Extract the (X, Y) coordinate from the center of the cell holding the provided text.  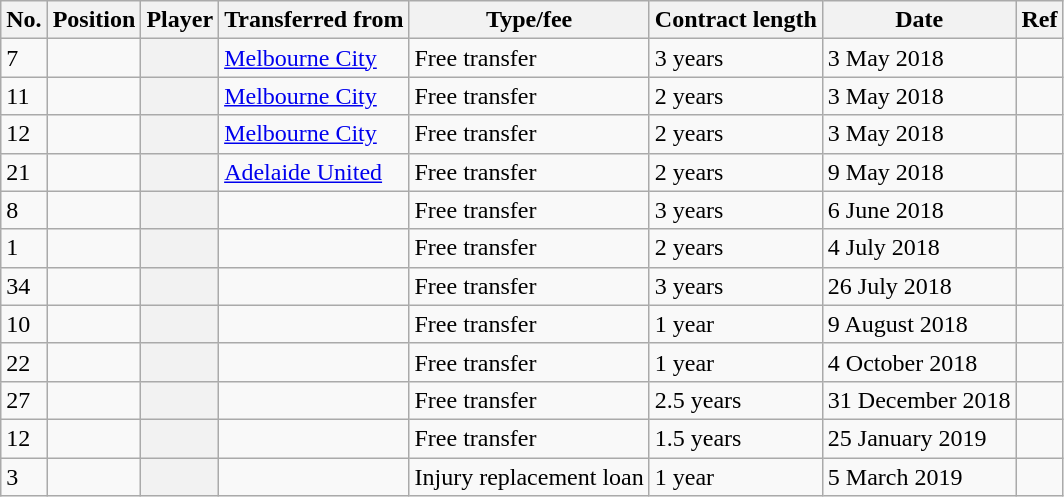
6 June 2018 (919, 210)
4 October 2018 (919, 362)
Contract length (736, 20)
27 (24, 400)
No. (24, 20)
34 (24, 286)
21 (24, 172)
Date (919, 20)
3 (24, 477)
26 July 2018 (919, 286)
2.5 years (736, 400)
7 (24, 58)
4 July 2018 (919, 248)
9 May 2018 (919, 172)
Position (94, 20)
Type/fee (529, 20)
1 (24, 248)
10 (24, 324)
Injury replacement loan (529, 477)
Transferred from (314, 20)
Adelaide United (314, 172)
5 March 2019 (919, 477)
9 August 2018 (919, 324)
Ref (1040, 20)
31 December 2018 (919, 400)
22 (24, 362)
Player (180, 20)
25 January 2019 (919, 438)
11 (24, 96)
8 (24, 210)
1.5 years (736, 438)
